Locate the cell with the specified text and output its [x, y] center coordinate. 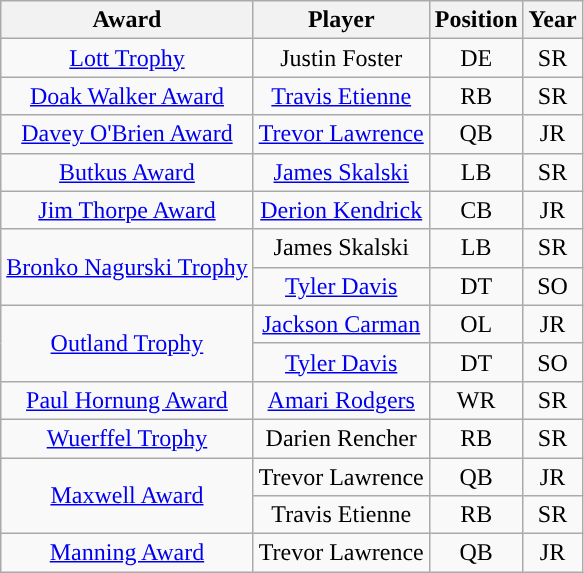
Wuerffel Trophy [127, 438]
Derion Kendrick [341, 210]
CB [476, 210]
Butkus Award [127, 172]
Darien Rencher [341, 438]
Position [476, 20]
Jackson Carman [341, 324]
Doak Walker Award [127, 96]
Manning Award [127, 553]
DE [476, 58]
WR [476, 400]
Player [341, 20]
Award [127, 20]
OL [476, 324]
Paul Hornung Award [127, 400]
Maxwell Award [127, 496]
Outland Trophy [127, 343]
Justin Foster [341, 58]
Jim Thorpe Award [127, 210]
Year [552, 20]
Davey O'Brien Award [127, 134]
Bronko Nagurski Trophy [127, 267]
Amari Rodgers [341, 400]
Lott Trophy [127, 58]
